Determine the (x, y) coordinate at the center of the cell enclosing the given text.  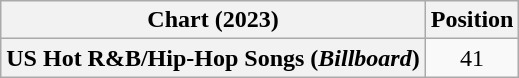
US Hot R&B/Hip-Hop Songs (Billboard) (213, 58)
Position (472, 20)
Chart (2023) (213, 20)
41 (472, 58)
